Capture the cell that displays the provided text and extract its (X, Y) central coordinate. 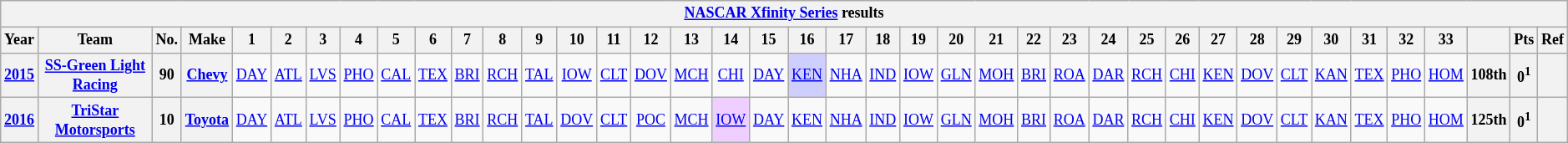
SS-Green Light Racing (95, 75)
22 (1034, 40)
23 (1069, 40)
17 (846, 40)
125th (1489, 120)
4 (359, 40)
TriStar Motorsports (95, 120)
5 (396, 40)
Ref (1553, 40)
32 (1406, 40)
15 (769, 40)
20 (956, 40)
6 (433, 40)
31 (1369, 40)
Make (207, 40)
18 (883, 40)
33 (1446, 40)
108th (1489, 75)
POC (651, 120)
19 (918, 40)
2016 (20, 120)
8 (503, 40)
NASCAR Xfinity Series results (784, 13)
27 (1218, 40)
Pts (1525, 40)
21 (997, 40)
24 (1109, 40)
25 (1147, 40)
12 (651, 40)
2 (288, 40)
Chevy (207, 75)
2015 (20, 75)
26 (1182, 40)
3 (322, 40)
16 (807, 40)
11 (615, 40)
No. (167, 40)
Team (95, 40)
28 (1257, 40)
90 (167, 75)
Toyota (207, 120)
9 (539, 40)
14 (731, 40)
1 (251, 40)
13 (691, 40)
29 (1294, 40)
7 (468, 40)
30 (1331, 40)
Year (20, 40)
